Return (x, y) of the center of cell containing provided text 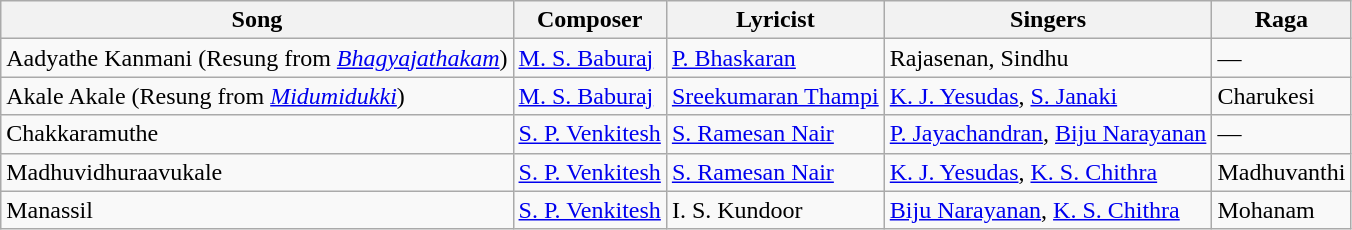
Biju Narayanan, K. S. Chithra (1048, 210)
Charukesi (1282, 96)
Madhuvanthi (1282, 172)
Mohanam (1282, 210)
Manassil (257, 210)
Singers (1048, 20)
Song (257, 20)
Aadyathe Kanmani (Resung from Bhagyajathakam) (257, 58)
Chakkaramuthe (257, 134)
P. Bhaskaran (775, 58)
I. S. Kundoor (775, 210)
Raga (1282, 20)
Sreekumaran Thampi (775, 96)
K. J. Yesudas, S. Janaki (1048, 96)
Akale Akale (Resung from Midumidukki) (257, 96)
Rajasenan, Sindhu (1048, 58)
Madhuvidhuraavukale (257, 172)
Composer (590, 20)
K. J. Yesudas, K. S. Chithra (1048, 172)
P. Jayachandran, Biju Narayanan (1048, 134)
Lyricist (775, 20)
